Extract the [x, y] coordinate from the center of the cell holding the provided text.  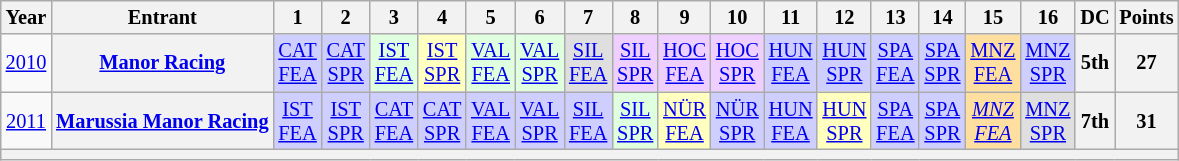
Year [26, 17]
6 [540, 17]
DC [1094, 17]
HOCFEA [684, 63]
7th [1094, 121]
7 [588, 17]
16 [1048, 17]
2010 [26, 63]
15 [992, 17]
4 [442, 17]
2011 [26, 121]
Entrant [162, 17]
3 [394, 17]
9 [684, 17]
HOCSPR [738, 63]
Points [1146, 17]
5 [490, 17]
11 [791, 17]
1 [297, 17]
13 [895, 17]
8 [635, 17]
31 [1146, 121]
12 [844, 17]
10 [738, 17]
Manor Racing [162, 63]
NÜRFEA [684, 121]
NÜRSPR [738, 121]
Marussia Manor Racing [162, 121]
2 [346, 17]
5th [1094, 63]
27 [1146, 63]
14 [942, 17]
